For the text-containing cell, return its midpoint in (X, Y) coordinate format. 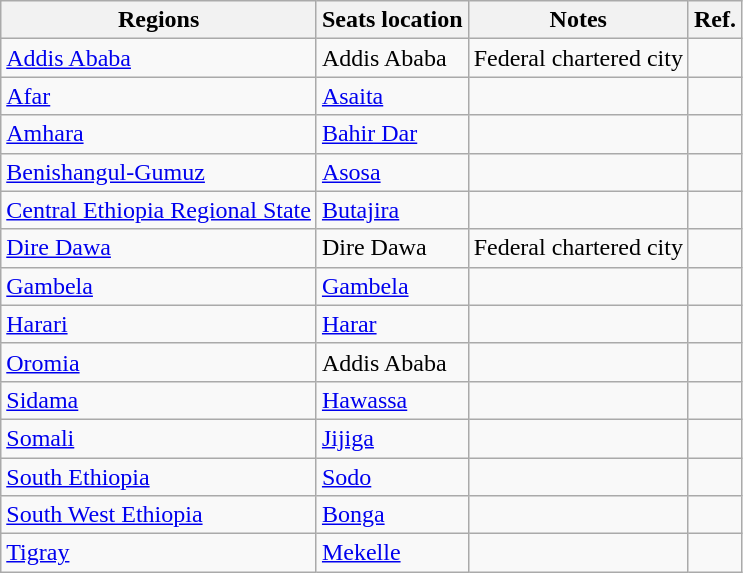
South Ethiopia (159, 477)
Afar (159, 96)
Notes (578, 20)
Regions (159, 20)
Somali (159, 438)
Butajira (392, 210)
Sodo (392, 477)
Asosa (392, 172)
Tigray (159, 553)
Harari (159, 324)
Mekelle (392, 553)
Bahir Dar (392, 134)
South West Ethiopia (159, 515)
Oromia (159, 362)
Amhara (159, 134)
Bonga (392, 515)
Harar (392, 324)
Central Ethiopia Regional State (159, 210)
Seats location (392, 20)
Sidama (159, 400)
Jijiga (392, 438)
Asaita (392, 96)
Benishangul-Gumuz (159, 172)
Ref. (714, 20)
Hawassa (392, 400)
